Output the (x, y) coordinate of the center of the cell containing the given text.  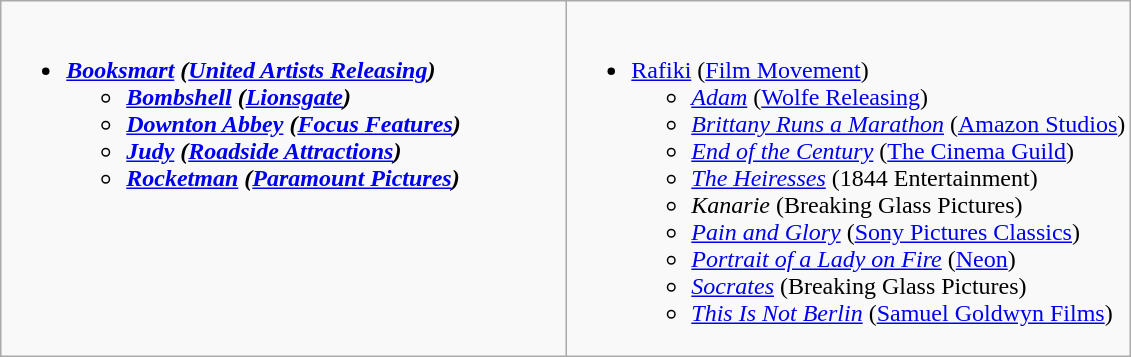
Booksmart (United Artists Releasing)Bombshell (Lionsgate)Downton Abbey (Focus Features)Judy (Roadside Attractions)Rocketman (Paramount Pictures) (284, 179)
